Identify which cell holds the provided text, then report its [X, Y] central coordinate. 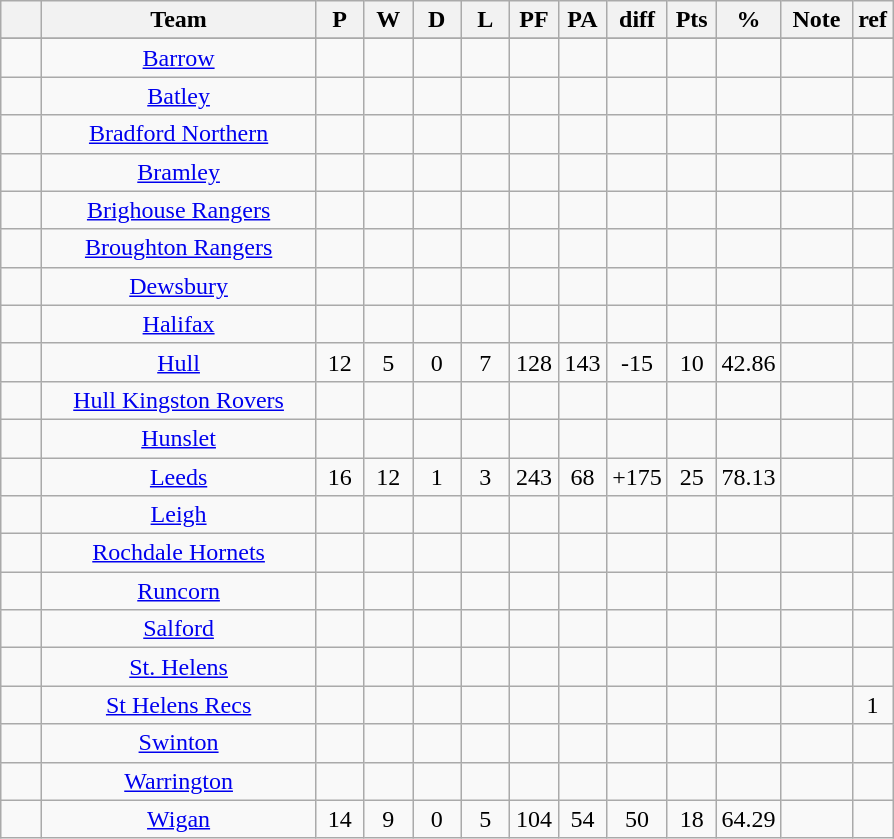
+175 [638, 477]
Leeds [179, 477]
ref [872, 20]
-15 [638, 362]
P [340, 20]
Broughton Rangers [179, 248]
Halifax [179, 324]
16 [340, 477]
14 [340, 819]
St Helens Recs [179, 705]
diff [638, 20]
Hunslet [179, 438]
Rochdale Hornets [179, 553]
Team [179, 20]
Salford [179, 629]
143 [582, 362]
Hull [179, 362]
64.29 [748, 819]
243 [534, 477]
Hull Kingston Rovers [179, 400]
10 [692, 362]
% [748, 20]
PF [534, 20]
7 [486, 362]
Dewsbury [179, 286]
Brighouse Rangers [179, 210]
Batley [179, 96]
9 [388, 819]
Note [816, 20]
Barrow [179, 58]
50 [638, 819]
78.13 [748, 477]
68 [582, 477]
St. Helens [179, 667]
54 [582, 819]
42.86 [748, 362]
D [436, 20]
104 [534, 819]
Bramley [179, 172]
3 [486, 477]
18 [692, 819]
Leigh [179, 515]
Swinton [179, 743]
L [486, 20]
Wigan [179, 819]
Bradford Northern [179, 134]
W [388, 20]
Warrington [179, 781]
25 [692, 477]
128 [534, 362]
Runcorn [179, 591]
Pts [692, 20]
PA [582, 20]
